Scan for the cell matching the given text and deliver its (x, y) coordinate at center. 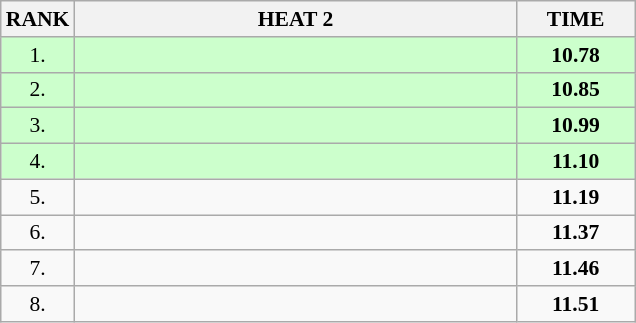
5. (38, 197)
10.85 (576, 90)
3. (38, 126)
11.37 (576, 233)
7. (38, 269)
HEAT 2 (295, 19)
11.51 (576, 304)
TIME (576, 19)
6. (38, 233)
RANK (38, 19)
4. (38, 162)
11.19 (576, 197)
10.78 (576, 55)
10.99 (576, 126)
2. (38, 90)
11.46 (576, 269)
11.10 (576, 162)
8. (38, 304)
1. (38, 55)
